Return [x, y] of the center of cell containing provided text 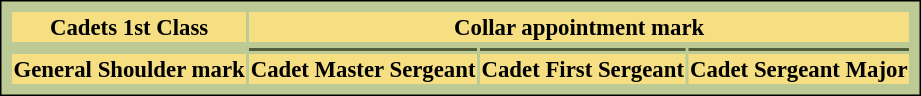
Cadets 1st Class [129, 27]
Cadet Master Sergeant [363, 69]
Collar appointment mark [579, 27]
Cadet First Sergeant [582, 69]
General Shoulder mark [129, 69]
Cadet Sergeant Major [798, 69]
